Identify which cell holds the provided text, then report its [x, y] central coordinate. 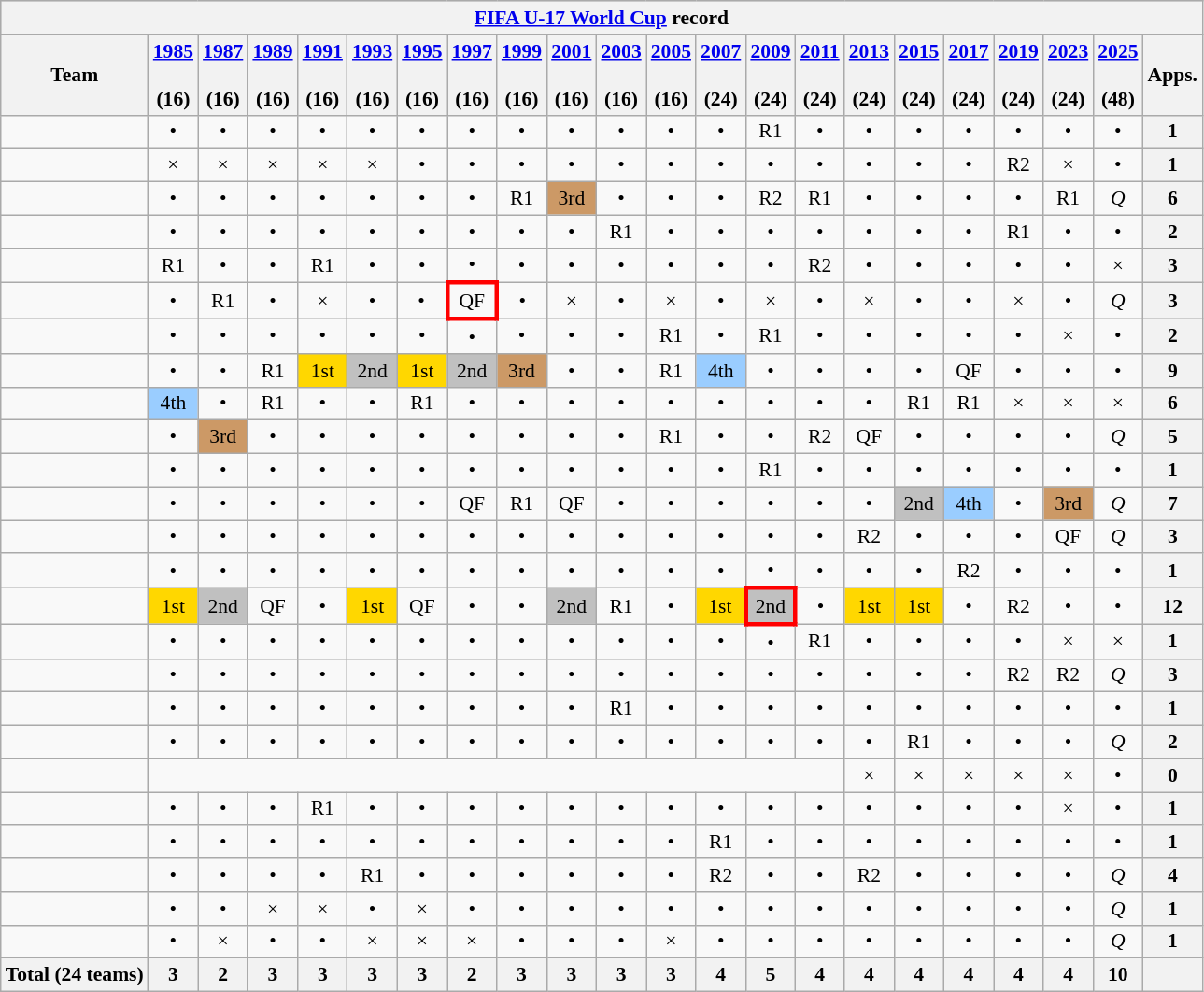
1987(16) [222, 75]
1995(16) [422, 75]
2011(24) [820, 75]
2003(16) [620, 75]
2009(24) [770, 75]
Total (24 teams) [75, 975]
1985(16) [174, 75]
2015(24) [919, 75]
2001(16) [572, 75]
1997(16) [473, 75]
9 [1173, 371]
2005(16) [671, 75]
7 [1173, 503]
Apps. [1173, 75]
Team [75, 75]
1993(16) [372, 75]
1991(16) [323, 75]
2013(24) [869, 75]
1999(16) [521, 75]
2017(24) [968, 75]
2019(24) [1018, 75]
10 [1117, 975]
1989(16) [273, 75]
12 [1173, 607]
2023(24) [1069, 75]
2007(24) [721, 75]
0 [1173, 775]
FIFA U-17 World Cup record [602, 18]
2025(48) [1117, 75]
